From the cell containing the given text, extract its center point as [X, Y] coordinate. 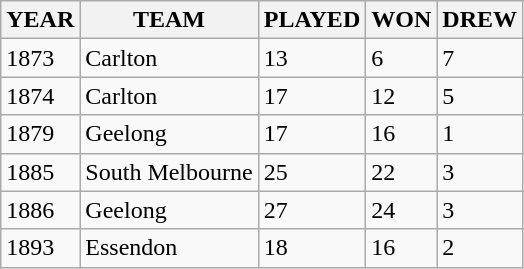
1873 [40, 58]
Essendon [169, 248]
6 [402, 58]
22 [402, 172]
24 [402, 210]
TEAM [169, 20]
PLAYED [312, 20]
1885 [40, 172]
18 [312, 248]
13 [312, 58]
27 [312, 210]
1886 [40, 210]
5 [480, 96]
12 [402, 96]
WON [402, 20]
YEAR [40, 20]
DREW [480, 20]
7 [480, 58]
1874 [40, 96]
1 [480, 134]
South Melbourne [169, 172]
1879 [40, 134]
1893 [40, 248]
2 [480, 248]
25 [312, 172]
